Return (x, y) of the center of cell containing provided text 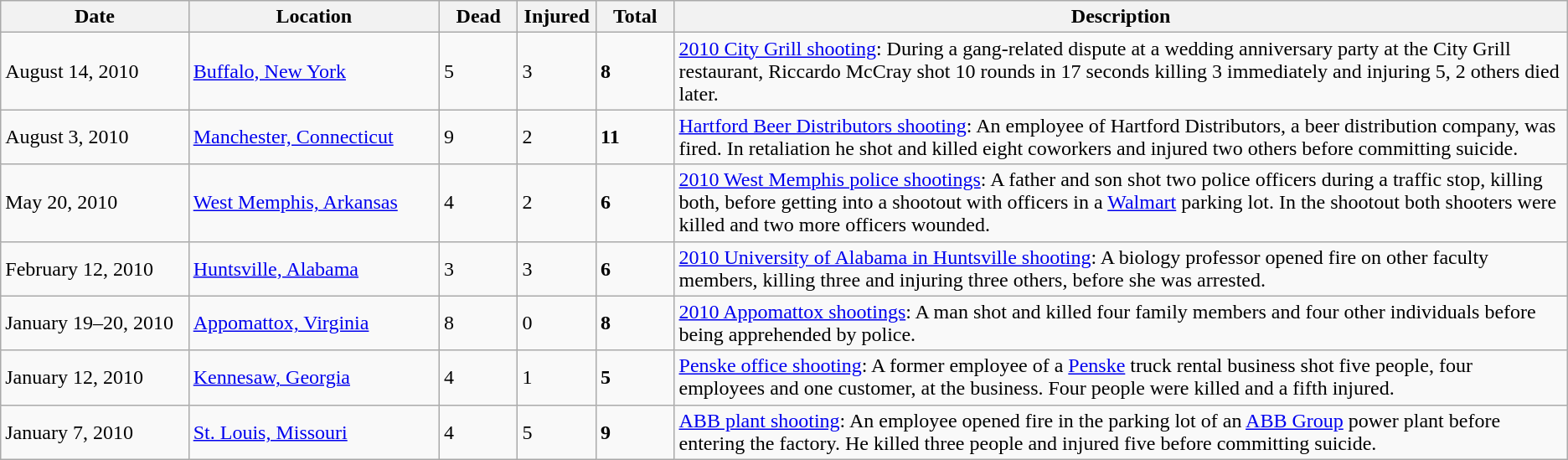
Description (1121, 17)
January 12, 2010 (95, 377)
Location (313, 17)
Injured (557, 17)
Huntsville, Alabama (313, 268)
May 20, 2010 (95, 203)
August 3, 2010 (95, 137)
St. Louis, Missouri (313, 432)
Kennesaw, Georgia (313, 377)
2010 Appomattox shootings: A man shot and killed four family members and four other individuals before being apprehended by police. (1121, 323)
February 12, 2010 (95, 268)
Dead (478, 17)
0 (557, 323)
1 (557, 377)
Date (95, 17)
11 (635, 137)
January 19–20, 2010 (95, 323)
August 14, 2010 (95, 71)
Buffalo, New York (313, 71)
Total (635, 17)
Manchester, Connecticut (313, 137)
Appomattox, Virginia (313, 323)
West Memphis, Arkansas (313, 203)
January 7, 2010 (95, 432)
